Detect which cell encompasses the target text, then output its (X, Y) center coordinate. 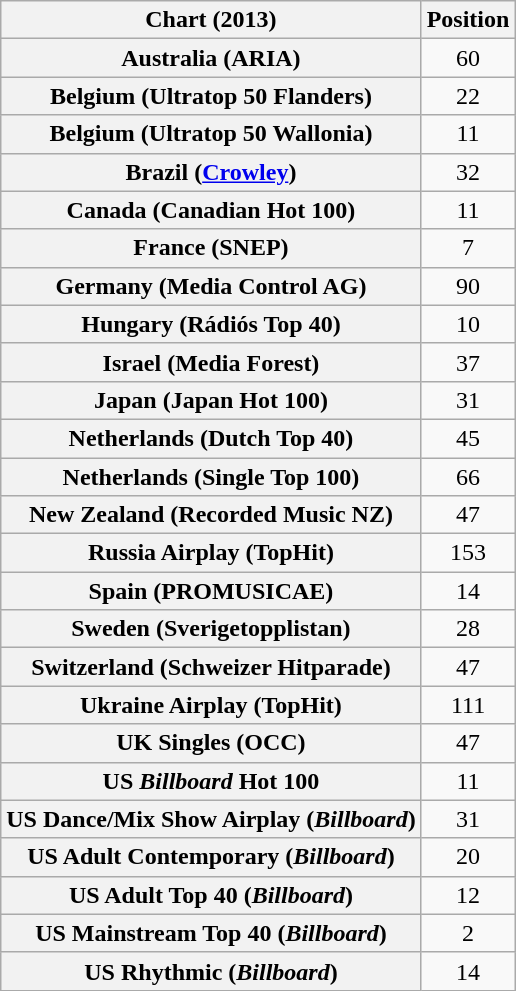
12 (468, 895)
US Adult Top 40 (Billboard) (211, 895)
28 (468, 629)
Belgium (Ultratop 50 Flanders) (211, 96)
Belgium (Ultratop 50 Wallonia) (211, 134)
Netherlands (Single Top 100) (211, 477)
60 (468, 58)
2 (468, 933)
US Rhythmic (Billboard) (211, 971)
Russia Airplay (TopHit) (211, 553)
153 (468, 553)
US Mainstream Top 40 (Billboard) (211, 933)
Switzerland (Schweizer Hitparade) (211, 667)
Brazil (Crowley) (211, 172)
Spain (PROMUSICAE) (211, 591)
US Billboard Hot 100 (211, 781)
45 (468, 438)
France (SNEP) (211, 248)
32 (468, 172)
Position (468, 20)
US Dance/Mix Show Airplay (Billboard) (211, 819)
Canada (Canadian Hot 100) (211, 210)
Japan (Japan Hot 100) (211, 400)
Australia (ARIA) (211, 58)
66 (468, 477)
7 (468, 248)
Hungary (Rádiós Top 40) (211, 324)
UK Singles (OCC) (211, 743)
US Adult Contemporary (Billboard) (211, 857)
10 (468, 324)
Netherlands (Dutch Top 40) (211, 438)
Israel (Media Forest) (211, 362)
37 (468, 362)
22 (468, 96)
20 (468, 857)
Chart (2013) (211, 20)
Germany (Media Control AG) (211, 286)
90 (468, 286)
111 (468, 705)
Sweden (Sverigetopplistan) (211, 629)
Ukraine Airplay (TopHit) (211, 705)
New Zealand (Recorded Music NZ) (211, 515)
